Determine the (X, Y) coordinate at the center of the cell enclosing the given text.  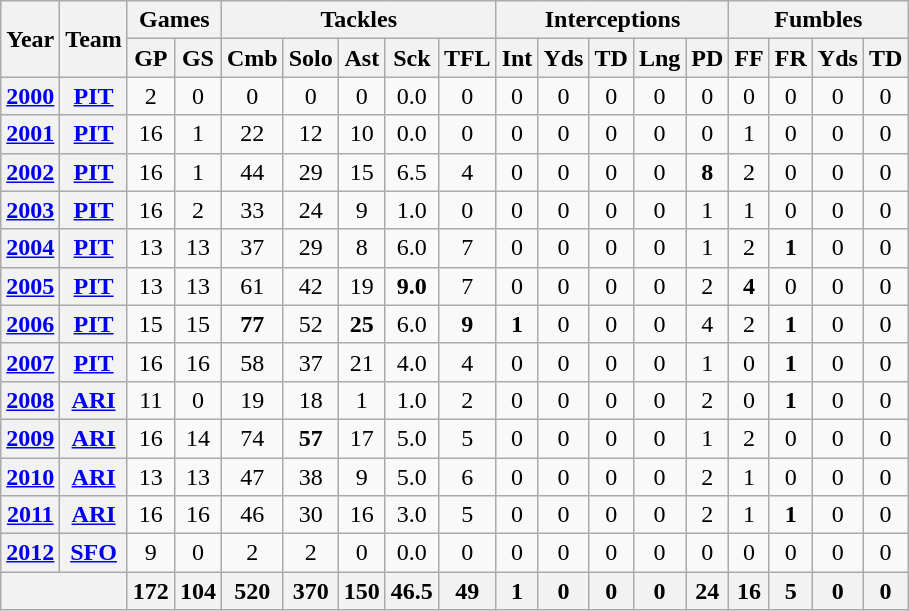
FF (749, 58)
TFL (467, 58)
2006 (30, 324)
FR (790, 58)
Ast (362, 58)
Year (30, 39)
150 (362, 591)
9.0 (412, 286)
49 (467, 591)
33 (252, 210)
44 (252, 172)
2007 (30, 362)
2004 (30, 248)
2005 (30, 286)
2000 (30, 96)
30 (310, 515)
77 (252, 324)
Solo (310, 58)
172 (150, 591)
Games (174, 20)
2011 (30, 515)
12 (310, 134)
61 (252, 286)
520 (252, 591)
21 (362, 362)
11 (150, 400)
Lng (659, 58)
4.0 (412, 362)
2009 (30, 438)
25 (362, 324)
17 (362, 438)
Interceptions (612, 20)
6 (467, 477)
2012 (30, 553)
14 (198, 438)
PD (708, 58)
Cmb (252, 58)
47 (252, 477)
Sck (412, 58)
42 (310, 286)
52 (310, 324)
2008 (30, 400)
Tackles (358, 20)
22 (252, 134)
46.5 (412, 591)
370 (310, 591)
3.0 (412, 515)
57 (310, 438)
GS (198, 58)
74 (252, 438)
SFO (94, 553)
GP (150, 58)
18 (310, 400)
2002 (30, 172)
2003 (30, 210)
Team (94, 39)
58 (252, 362)
10 (362, 134)
38 (310, 477)
Fumbles (818, 20)
6.5 (412, 172)
2010 (30, 477)
104 (198, 591)
2001 (30, 134)
Int (517, 58)
46 (252, 515)
